For the text-containing cell, return its midpoint in (x, y) coordinate format. 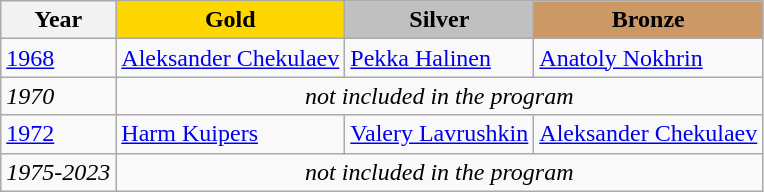
1972 (58, 134)
Gold (230, 20)
Valery Lavrushkin (440, 134)
Anatoly Nokhrin (648, 58)
1975-2023 (58, 172)
Harm Kuipers (230, 134)
Pekka Halinen (440, 58)
1968 (58, 58)
Silver (440, 20)
Bronze (648, 20)
1970 (58, 96)
Year (58, 20)
